Output the [X, Y] coordinate of the center of the cell containing the given text.  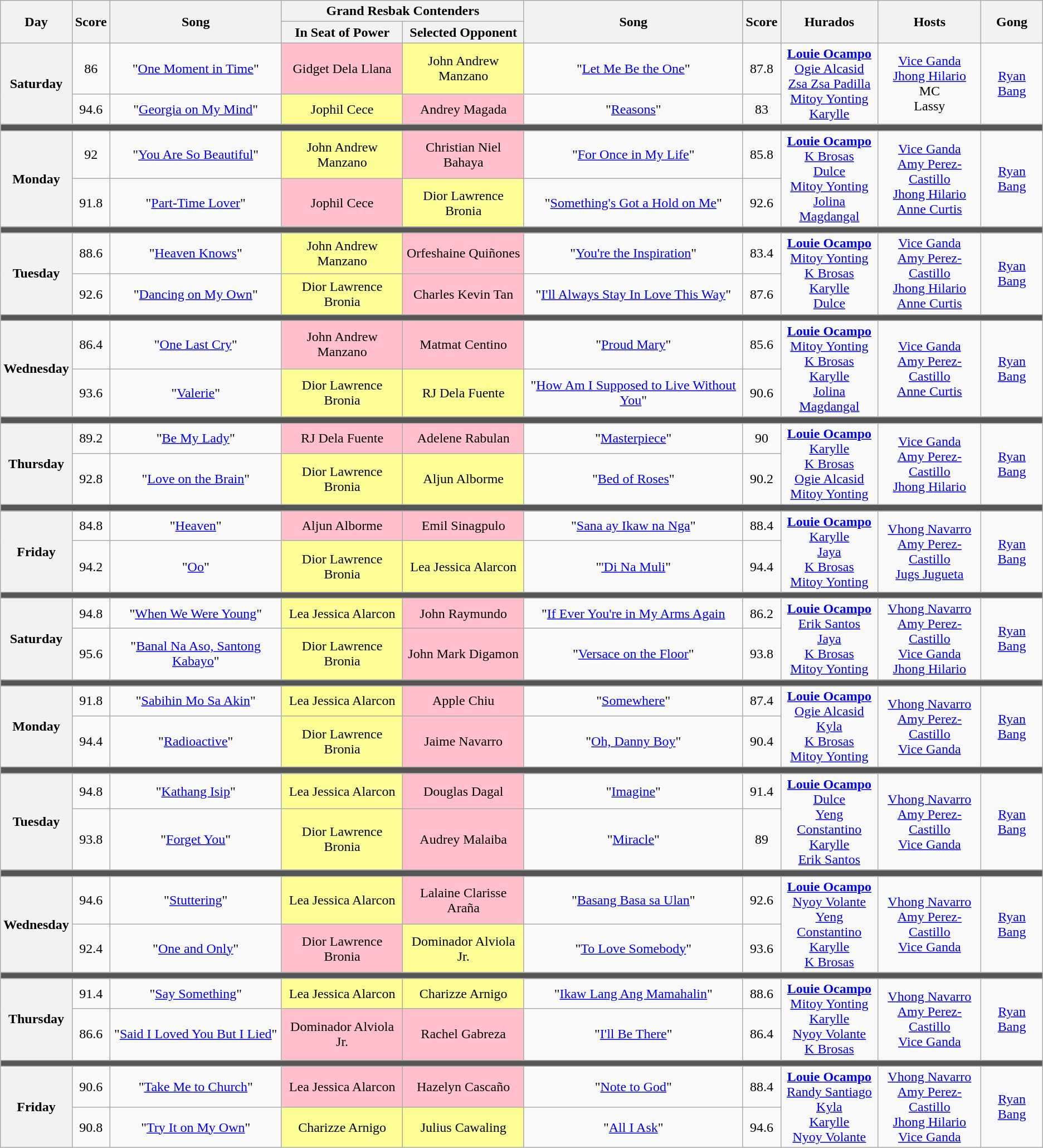
92 [91, 155]
"Stuttering" [196, 901]
Vhong NavarroAmy Perez-CastilloJugs Jugueta [929, 551]
"Said I Loved You But I Lied" [196, 1034]
"Try It on My Own" [196, 1127]
86.6 [91, 1034]
Emil Sinagpulo [464, 526]
Louie Ocampo KarylleJayaK BrosasMitoy Yonting [829, 551]
Vhong NavarroAmy Perez-CastilloJhong Hilario Vice Ganda [929, 1107]
"Miracle" [633, 839]
"How Am I Supposed to Live Without You" [633, 393]
89.2 [91, 438]
"Heaven" [196, 526]
"Masterpiece" [633, 438]
Adelene Rabulan [464, 438]
89 [762, 839]
Louie Ocampo Ogie Alcasid Zsa Zsa Padilla Mitoy Yonting Karylle [829, 84]
Selected Opponent [464, 32]
"Note to God" [633, 1087]
86.2 [762, 614]
"'Di Na Muli" [633, 566]
87.4 [762, 701]
"Heaven Knows" [196, 253]
Douglas Dagal [464, 791]
"I'll Be There" [633, 1034]
"Oo" [196, 566]
"Part-Time Lover" [196, 203]
"For Once in My Life" [633, 155]
94.2 [91, 566]
Vice GandaAmy Perez-CastilloAnne Curtis [929, 369]
Julius Cawaling [464, 1127]
"Sana ay Ikaw na Nga" [633, 526]
"You Are So Beautiful" [196, 155]
"Be My Lady" [196, 438]
Jaime Navarro [464, 742]
"Reasons" [633, 109]
83.4 [762, 253]
90 [762, 438]
Gong [1012, 22]
John Raymundo [464, 614]
Grand Resbak Contenders [402, 11]
"Take Me to Church" [196, 1087]
95.6 [91, 654]
"Sabihin Mo Sa Akin" [196, 701]
Charles Kevin Tan [464, 294]
"One Last Cry" [196, 344]
87.6 [762, 294]
"Kathang Isip" [196, 791]
Day [36, 22]
Vhong NavarroAmy Perez-CastilloVice GandaJhong Hilario [929, 639]
"Forget You" [196, 839]
Louie Ocampo Erik SantosJayaK BrosasMitoy Yonting [829, 639]
"Something's Got a Hold on Me" [633, 203]
John Mark Digamon [464, 654]
Louie Ocampo Ogie AlcasidKylaK BrosasMitoy Yonting [829, 727]
Louie OcampoMitoy YontingKarylleNyoy VolanteK Brosas [829, 1019]
90.4 [762, 742]
"One Moment in Time" [196, 69]
Louie OcampoNyoy VolanteYeng ConstantinoKarylleK Brosas [829, 924]
84.8 [91, 526]
Gidget Dela Llana [342, 69]
"Imagine" [633, 791]
85.6 [762, 344]
"I'll Always Stay In Love This Way" [633, 294]
"Love on the Brain" [196, 479]
"Bed of Roses" [633, 479]
"Banal Na Aso, Santong Kabayo" [196, 654]
"Proud Mary" [633, 344]
83 [762, 109]
Louie Ocampo Randy SantiagoKylaKarylleNyoy Volante [829, 1107]
Audrey Malaiba [464, 839]
Louie Ocampo K Brosas Dulce Mitoy Yonting Jolina Magdangal [829, 178]
90.2 [762, 479]
Orfeshaine Quiñones [464, 253]
"Ikaw Lang Ang Mamahalin" [633, 994]
"Let Me Be the One" [633, 69]
Apple Chiu [464, 701]
"When We Were Young" [196, 614]
"One and Only" [196, 948]
"Valerie" [196, 393]
In Seat of Power [342, 32]
"If Ever You're in My Arms Again [633, 614]
85.8 [762, 155]
"Somewhere" [633, 701]
Hazelyn Cascaño [464, 1087]
92.4 [91, 948]
Louie Ocampo Mitoy Yonting K Brosas Karylle Dulce [829, 274]
"Oh, Danny Boy" [633, 742]
Hosts [929, 22]
"Say Something" [196, 994]
Christian Niel Bahaya [464, 155]
92.8 [91, 479]
"Dancing on My Own" [196, 294]
"Basang Basa sa Ulan" [633, 901]
"You're the Inspiration" [633, 253]
"To Love Somebody" [633, 948]
Lalaine Clarisse Araña [464, 901]
Matmat Centino [464, 344]
"Radioactive" [196, 742]
Andrey Magada [464, 109]
Louie Ocampo Mitoy YontingK BrosasKarylleJolina Magdangal [829, 369]
"All I Ask" [633, 1127]
Vice Ganda Jhong Hilario MC Lassy [929, 84]
86 [91, 69]
Rachel Gabreza [464, 1034]
"Georgia on My Mind" [196, 109]
90.8 [91, 1127]
"Versace on the Floor" [633, 654]
Vice GandaAmy Perez-CastilloJhong Hilario [929, 464]
Louie OcampoKarylleK BrosasOgie AlcasidMitoy Yonting [829, 464]
Louie Ocampo DulceYeng ConstantinoKarylleErik Santos [829, 821]
87.8 [762, 69]
Hurados [829, 22]
